Return the [x, y] coordinate for the center point of the cell that contains the specified text.  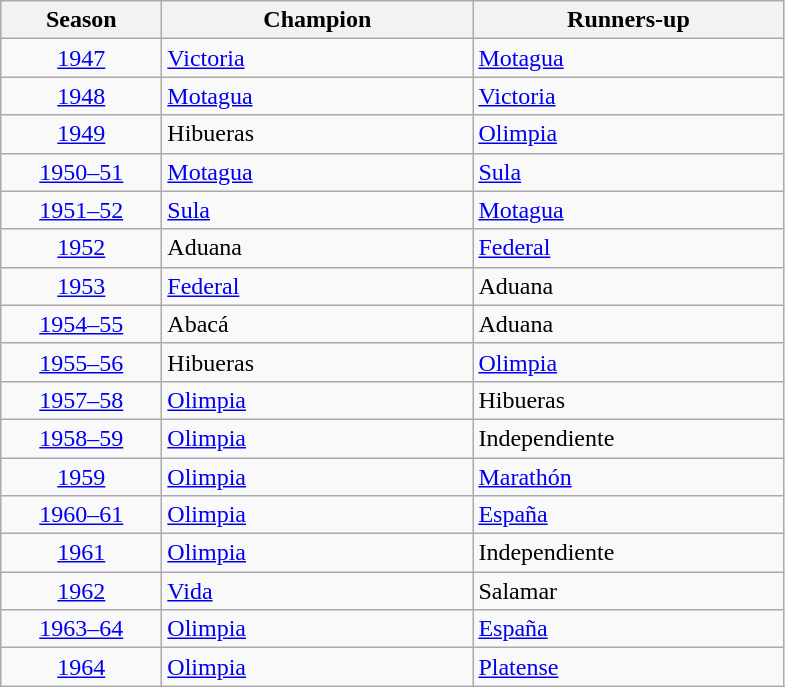
Platense [628, 667]
Salamar [628, 591]
1952 [82, 248]
Abacá [318, 324]
1962 [82, 591]
1951–52 [82, 210]
1958–59 [82, 438]
1947 [82, 58]
1961 [82, 553]
1963–64 [82, 629]
Season [82, 20]
1957–58 [82, 400]
Runners-up [628, 20]
1954–55 [82, 324]
1960–61 [82, 515]
Vida [318, 591]
1953 [82, 286]
1964 [82, 667]
1955–56 [82, 362]
1950–51 [82, 172]
1949 [82, 134]
1948 [82, 96]
Marathón [628, 477]
Champion [318, 20]
1959 [82, 477]
